Return (x, y) of the center of cell containing provided text 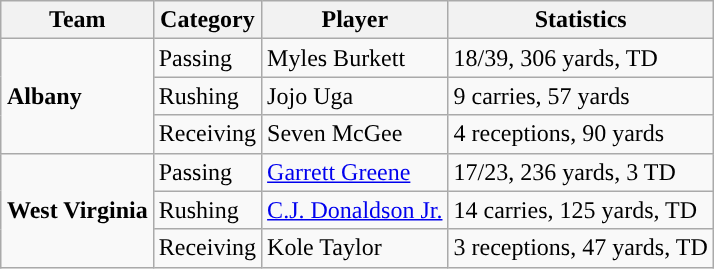
Garrett Greene (355, 172)
West Virginia (77, 210)
18/39, 306 yards, TD (580, 58)
17/23, 236 yards, 3 TD (580, 172)
9 carries, 57 yards (580, 96)
4 receptions, 90 yards (580, 134)
Category (207, 20)
Statistics (580, 20)
Jojo Uga (355, 96)
Kole Taylor (355, 248)
3 receptions, 47 yards, TD (580, 248)
Team (77, 20)
14 carries, 125 yards, TD (580, 210)
Myles Burkett (355, 58)
Seven McGee (355, 134)
Player (355, 20)
C.J. Donaldson Jr. (355, 210)
Albany (77, 96)
